Pinpoint the cell where the given text exists, returning its (X, Y) midpoint coordinate. 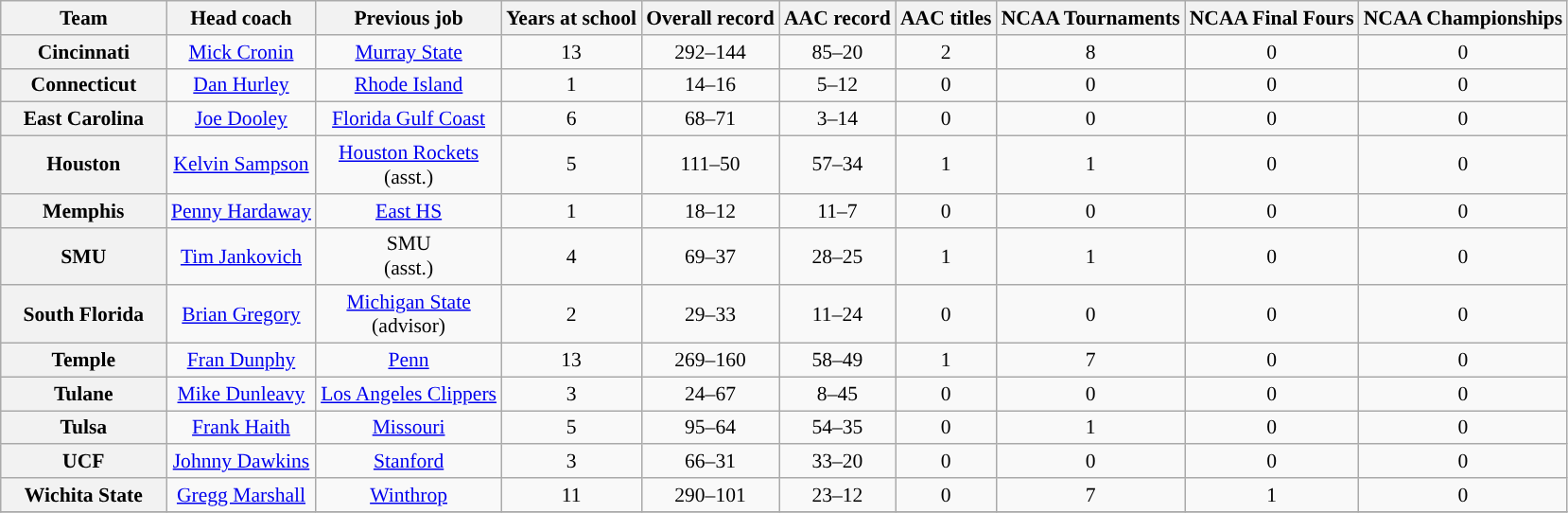
Houston (83, 165)
NCAA Tournaments (1091, 18)
4 (571, 256)
Brian Gregory (241, 314)
11–7 (838, 211)
24–67 (710, 394)
11 (571, 495)
Fran Dunphy (241, 361)
290–101 (710, 495)
68–71 (710, 119)
Mick Cronin (241, 52)
57–34 (838, 165)
28–25 (838, 256)
Previous job (409, 18)
23–12 (838, 495)
58–49 (838, 361)
Head coach (241, 18)
Dan Hurley (241, 85)
Stanford (409, 462)
Michigan State(advisor) (409, 314)
14–16 (710, 85)
NCAA Final Fours (1272, 18)
SMU (83, 256)
AAC titles (946, 18)
Penny Hardaway (241, 211)
Years at school (571, 18)
Cincinnati (83, 52)
Tim Jankovich (241, 256)
Joe Dooley (241, 119)
6 (571, 119)
East Carolina (83, 119)
Los Angeles Clippers (409, 394)
Kelvin Sampson (241, 165)
UCF (83, 462)
269–160 (710, 361)
Missouri (409, 428)
Winthrop (409, 495)
Wichita State (83, 495)
18–12 (710, 211)
29–33 (710, 314)
Penn (409, 361)
54–35 (838, 428)
East HS (409, 211)
11–24 (838, 314)
33–20 (838, 462)
3–14 (838, 119)
111–50 (710, 165)
Murray State (409, 52)
69–37 (710, 256)
Temple (83, 361)
Mike Dunleavy (241, 394)
292–144 (710, 52)
South Florida (83, 314)
SMU(asst.) (409, 256)
Rhode Island (409, 85)
Connecticut (83, 85)
AAC record (838, 18)
Florida Gulf Coast (409, 119)
NCAA Championships (1464, 18)
Overall record (710, 18)
Tulane (83, 394)
95–64 (710, 428)
66–31 (710, 462)
Memphis (83, 211)
5–12 (838, 85)
85–20 (838, 52)
Gregg Marshall (241, 495)
8 (1091, 52)
Team (83, 18)
Frank Haith (241, 428)
Johnny Dawkins (241, 462)
8–45 (838, 394)
Tulsa (83, 428)
Houston Rockets(asst.) (409, 165)
